Identify which cell holds the provided text, then report its [X, Y] central coordinate. 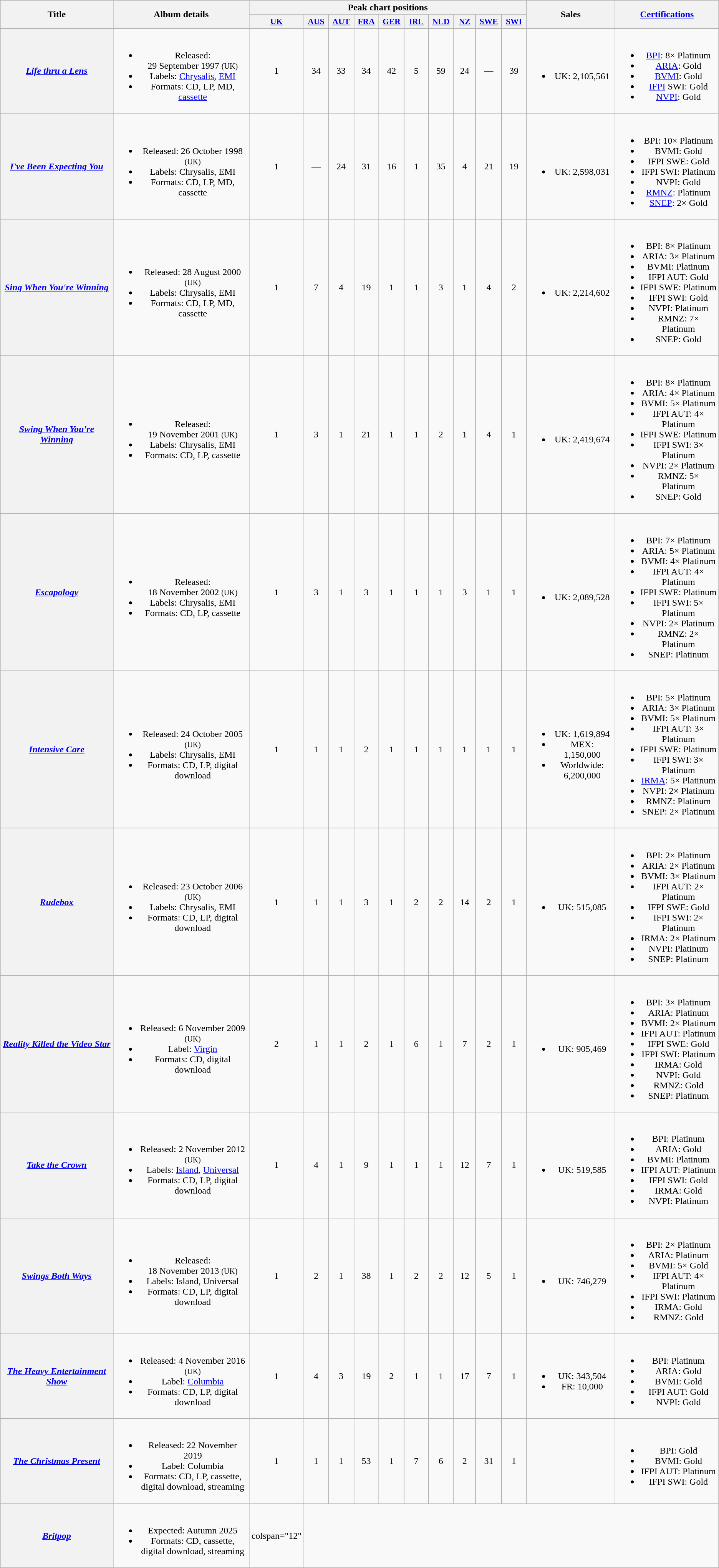
Swing When You're Winning [57, 435]
Released: 19 November 2001 (UK)Labels: Chrysalis, EMIFormats: CD, LP, cassette [181, 435]
UK: 515,085 [571, 902]
colspan="12" [277, 1535]
UK: 746,279 [571, 1276]
Released: 26 October 1998 (UK)Labels: Chrysalis, EMIFormats: CD, LP, MD, cassette [181, 167]
Released: 24 October 2005 (UK)Labels: Chrysalis, EMIFormats: CD, LP, digital download [181, 750]
NZ [465, 22]
BPI: 8× PlatinumARIA: 3× PlatinumBVMI: PlatinumIFPI AUT: GoldIFPI SWE: PlatinumIFPI SWI: GoldNVPI: PlatinumRMNZ: 7× PlatinumSNEP: Gold [667, 288]
The Christmas Present [57, 1461]
UK: 2,105,561 [571, 71]
UK [277, 22]
UK: 519,585 [571, 1165]
Life thru a Lens [57, 71]
Released: 28 August 2000 (UK)Labels: Chrysalis, EMIFormats: CD, LP, MD, cassette [181, 288]
Released: 18 November 2002 (UK)Labels: Chrysalis, EMIFormats: CD, LP, cassette [181, 592]
UK: 2,089,528 [571, 592]
Reality Killed the Video Star [57, 1044]
FRA [366, 22]
Released: 22 November 2019Label: ColumbiaFormats: CD, LP, cassette, digital download, streaming [181, 1461]
AUS [316, 22]
Peak chart positions [388, 8]
UK: 1,619,894MEX: 1,150,000Worldwide: 6,200,000 [571, 750]
38 [366, 1276]
Sing When You're Winning [57, 288]
53 [366, 1461]
17 [465, 1376]
BPI: PlatinumARIA: GoldBVMI: PlatinumIFPI AUT: PlatinumIFPI SWI: GoldIRMA: GoldNVPI: Platinum [667, 1165]
BPI: GoldBVMI: GoldIFPI AUT: PlatinumIFPI SWI: Gold [667, 1461]
Take the Crown [57, 1165]
Expected: Autumn 2025Formats: CD, cassette, digital download, streaming [181, 1535]
Released: 6 November 2009 (UK)Label: VirginFormats: CD, digital download [181, 1044]
Released: 29 September 1997 (UK)Labels: Chrysalis, EMIFormats: CD, LP, MD, cassette [181, 71]
BPI: PlatinumARIA: GoldBVMI: GoldIFPI AUT: GoldNVPI: Gold [667, 1376]
SWE [489, 22]
The Heavy Entertainment Show [57, 1376]
BPI: 2× PlatinumARIA: PlatinumBVMI: 5× GoldIFPI AUT: 4× PlatinumIFPI SWI: PlatinumIRMA: GoldRMNZ: Gold [667, 1276]
Sales [571, 15]
Released: 18 November 2013 (UK)Labels: Island, UniversalFormats: CD, LP, digital download [181, 1276]
14 [465, 902]
Rudebox [57, 902]
I've Been Expecting You [57, 167]
Intensive Care [57, 750]
GER [391, 22]
Released: 2 November 2012 (UK)Labels: Island, UniversalFormats: CD, LP, digital download [181, 1165]
IRL [416, 22]
UK: 2,214,602 [571, 288]
UK: 343,504FR: 10,000 [571, 1376]
Album details [181, 15]
NLD [441, 22]
BPI: 10× PlatinumBVMI: GoldIFPI SWE: GoldIFPI SWI: PlatinumNVPI: GoldRMNZ: PlatinumSNEP: 2× Gold [667, 167]
Swings Both Ways [57, 1276]
AUT [341, 22]
UK: 2,419,674 [571, 435]
42 [391, 71]
Title [57, 15]
35 [441, 167]
9 [366, 1165]
39 [514, 71]
Britpop [57, 1535]
SWI [514, 22]
BPI: 3× PlatinumARIA: PlatinumBVMI: 2× PlatinumIFPI AUT: PlatinumIFPI SWE: GoldIFPI SWI: PlatinumIRMA: GoldNVPI: GoldRMNZ: GoldSNEP: Platinum [667, 1044]
33 [341, 71]
Certifications [667, 15]
Escapology [57, 592]
Released: 23 October 2006 (UK)Labels: Chrysalis, EMIFormats: CD, LP, digital download [181, 902]
Released: 4 November 2016 (UK)Label: ColumbiaFormats: CD, LP, digital download [181, 1376]
UK: 905,469 [571, 1044]
59 [441, 71]
16 [391, 167]
UK: 2,598,031 [571, 167]
BPI: 8× PlatinumARIA: GoldBVMI: GoldIFPI SWI: GoldNVPI: Gold [667, 71]
